Identify which cell holds the provided text, then report its [x, y] central coordinate. 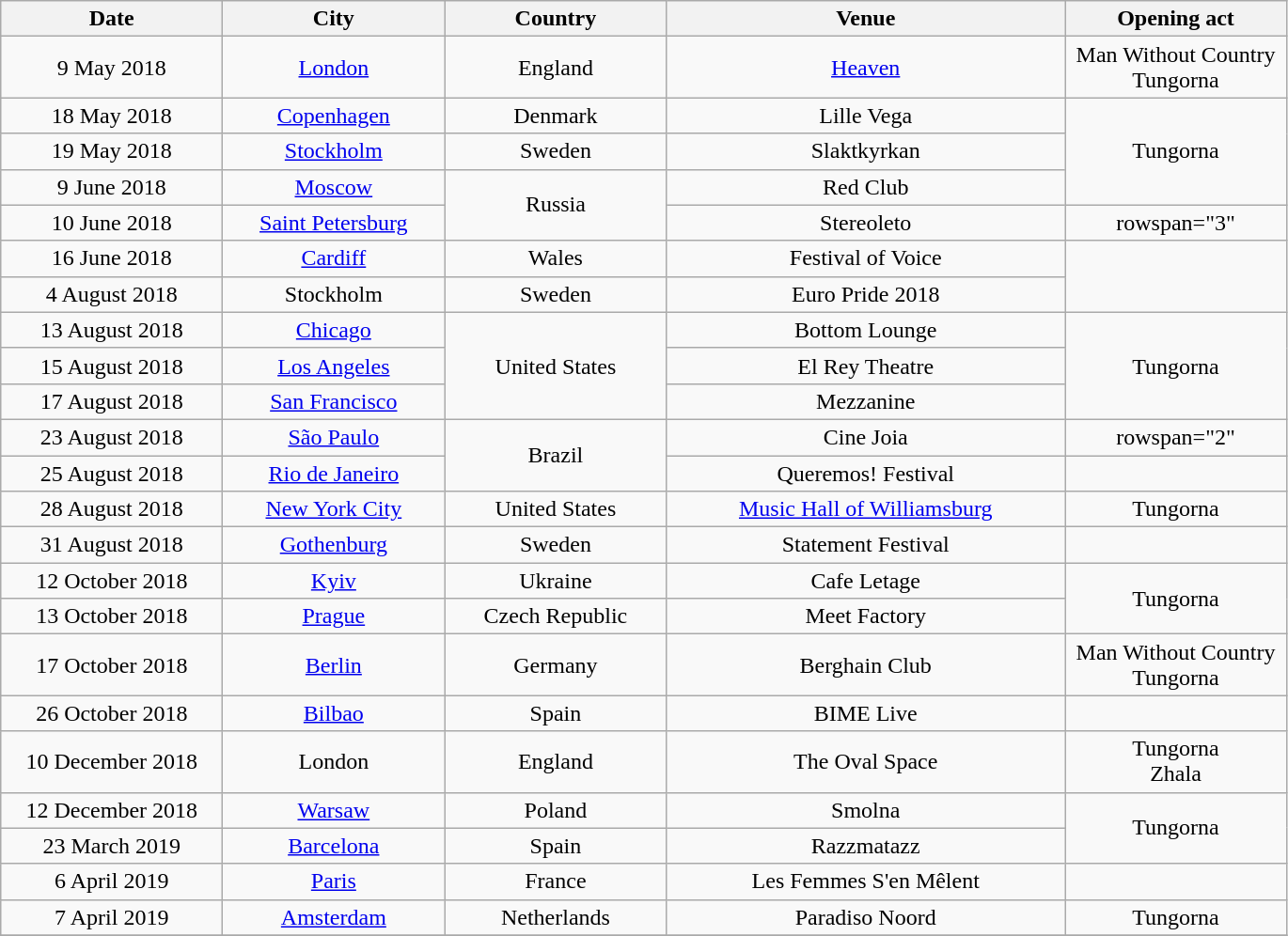
Festival of Voice [866, 258]
12 December 2018 [112, 810]
23 August 2018 [112, 437]
Russia [556, 205]
31 August 2018 [112, 545]
Mezzanine [866, 401]
13 August 2018 [112, 330]
Bilbao [334, 713]
Lille Vega [866, 116]
Cafe Letage [866, 581]
New York City [334, 509]
16 June 2018 [112, 258]
Germany [556, 665]
Bottom Lounge [866, 330]
Wales [556, 258]
13 October 2018 [112, 616]
Netherlands [556, 917]
18 May 2018 [112, 116]
Slaktkyrkan [866, 151]
São Paulo [334, 437]
Saint Petersburg [334, 223]
10 December 2018 [112, 761]
Berghain Club [866, 665]
France [556, 881]
Cardiff [334, 258]
25 August 2018 [112, 473]
Berlin [334, 665]
Stereoleto [866, 223]
Red Club [866, 187]
TungornaZhala [1175, 761]
17 October 2018 [112, 665]
7 April 2019 [112, 917]
Opening act [1175, 19]
17 August 2018 [112, 401]
28 August 2018 [112, 509]
Paris [334, 881]
12 October 2018 [112, 581]
Euro Pride 2018 [866, 294]
San Francisco [334, 401]
Gothenburg [334, 545]
rowspan="2" [1175, 437]
Moscow [334, 187]
9 June 2018 [112, 187]
City [334, 19]
Heaven [866, 68]
Amsterdam [334, 917]
9 May 2018 [112, 68]
15 August 2018 [112, 366]
Copenhagen [334, 116]
10 June 2018 [112, 223]
23 March 2019 [112, 846]
Czech Republic [556, 616]
4 August 2018 [112, 294]
BIME Live [866, 713]
Paradiso Noord [866, 917]
Denmark [556, 116]
Les Femmes S'en Mêlent [866, 881]
rowspan="3" [1175, 223]
Country [556, 19]
Music Hall of Williamsburg [866, 509]
Chicago [334, 330]
Date [112, 19]
Venue [866, 19]
Rio de Janeiro [334, 473]
The Oval Space [866, 761]
Statement Festival [866, 545]
Queremos! Festival [866, 473]
Warsaw [334, 810]
Brazil [556, 455]
Ukraine [556, 581]
Razzmatazz [866, 846]
Cine Joia [866, 437]
El Rey Theatre [866, 366]
Prague [334, 616]
Meet Factory [866, 616]
6 April 2019 [112, 881]
Barcelona [334, 846]
19 May 2018 [112, 151]
Kyiv [334, 581]
Smolna [866, 810]
26 October 2018 [112, 713]
Los Angeles [334, 366]
Poland [556, 810]
